Identify which cell holds the provided text, then report its [X, Y] central coordinate. 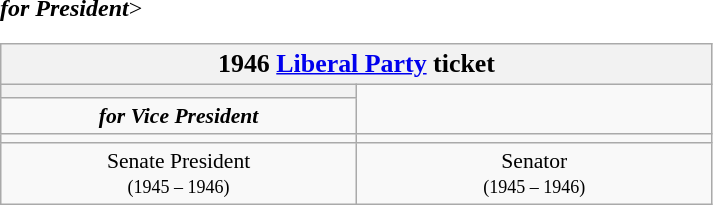
Senate President(1945 – 1946) [179, 174]
Senator(1945 – 1946) [534, 174]
for Vice President [179, 116]
1946 Liberal Party ticket [356, 64]
